Determine the (X, Y) coordinate at the center of the cell enclosing the given text.  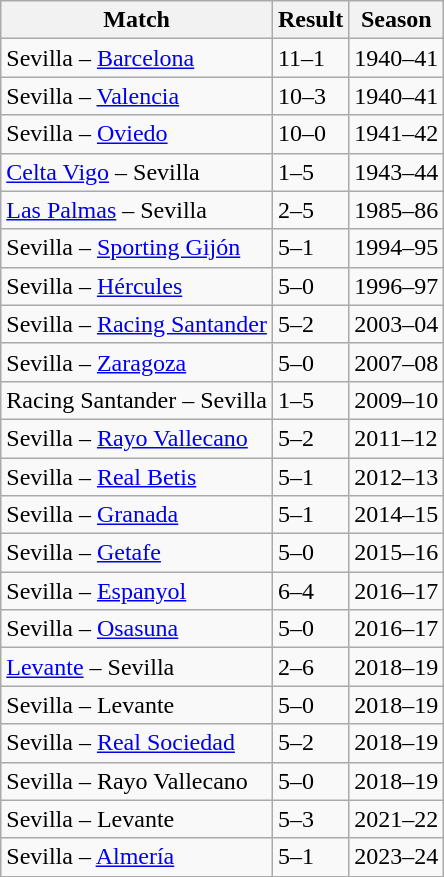
11–1 (310, 58)
Sevilla – Almería (137, 857)
Sevilla – Espanyol (137, 591)
1941–42 (396, 134)
2003–04 (396, 324)
10–3 (310, 96)
Sevilla – Valencia (137, 96)
Match (137, 20)
1985–86 (396, 210)
2023–24 (396, 857)
Levante – Sevilla (137, 667)
Sevilla – Racing Santander (137, 324)
2011–12 (396, 438)
2021–22 (396, 819)
1943–44 (396, 172)
2–5 (310, 210)
Sevilla – Hércules (137, 286)
Sevilla – Sporting Gijón (137, 248)
Sevilla – Barcelona (137, 58)
6–4 (310, 591)
2012–13 (396, 477)
Sevilla – Oviedo (137, 134)
Sevilla – Osasuna (137, 629)
Sevilla – Granada (137, 515)
2009–10 (396, 400)
2015–16 (396, 553)
2014–15 (396, 515)
Sevilla – Getafe (137, 553)
10–0 (310, 134)
Sevilla – Zaragoza (137, 362)
Result (310, 20)
2–6 (310, 667)
Celta Vigo – Sevilla (137, 172)
Sevilla – Real Betis (137, 477)
2007–08 (396, 362)
Season (396, 20)
1994–95 (396, 248)
1996–97 (396, 286)
Racing Santander – Sevilla (137, 400)
5–3 (310, 819)
Sevilla – Real Sociedad (137, 743)
Las Palmas – Sevilla (137, 210)
